Output the [x, y] coordinate of the center of the cell containing the given text.  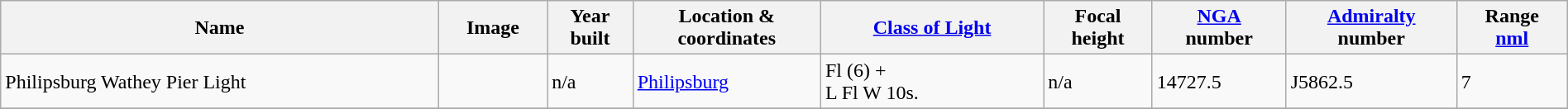
Image [493, 28]
Philipsburg Wathey Pier Light [220, 81]
Location & coordinates [726, 28]
Fl (6) + L Fl W 10s. [931, 81]
14727.5 [1219, 81]
Philipsburg [726, 81]
J5862.5 [1371, 81]
Rangenml [1512, 28]
7 [1512, 81]
Admiraltynumber [1371, 28]
NGAnumber [1219, 28]
Class of Light [931, 28]
Name [220, 28]
Focalheight [1098, 28]
Yearbuilt [590, 28]
